Provide the [X, Y] coordinate of the cell's center where the given text is located.  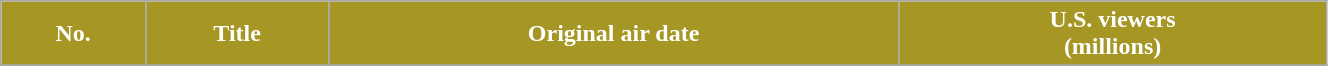
U.S. viewers(millions) [1113, 34]
No. [74, 34]
Title [238, 34]
Original air date [614, 34]
